For the text-containing cell, return its midpoint in [X, Y] coordinate format. 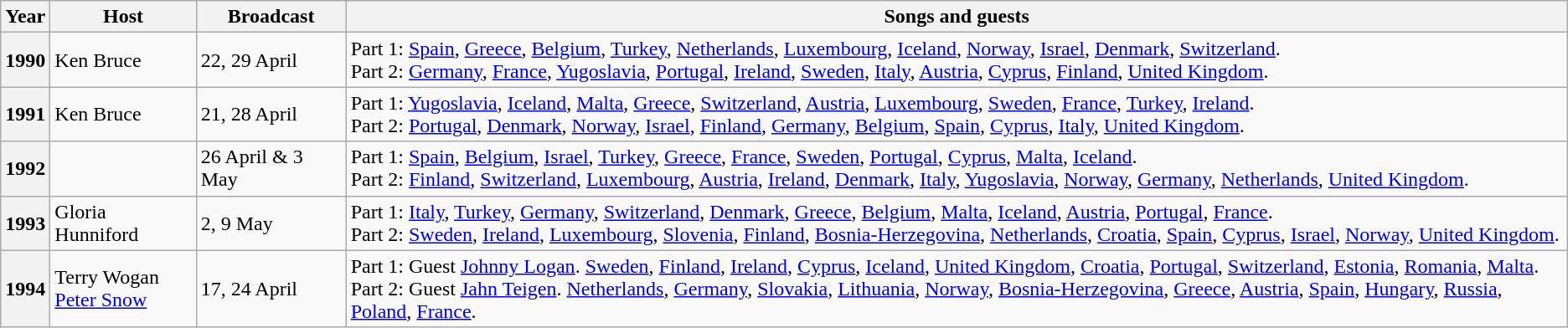
22, 29 April [271, 60]
Year [25, 17]
1994 [25, 289]
21, 28 April [271, 114]
2, 9 May [271, 223]
1991 [25, 114]
Gloria Hunniford [123, 223]
1993 [25, 223]
Songs and guests [957, 17]
Broadcast [271, 17]
1990 [25, 60]
Terry WoganPeter Snow [123, 289]
17, 24 April [271, 289]
Host [123, 17]
26 April & 3 May [271, 169]
1992 [25, 169]
